Capture the cell that displays the provided text and extract its [X, Y] central coordinate. 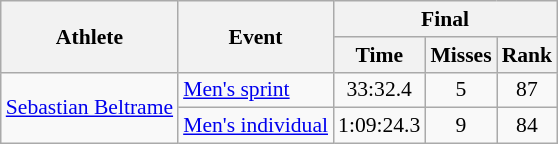
33:32.4 [379, 90]
5 [460, 90]
84 [528, 126]
Rank [528, 55]
Sebastian Beltrame [90, 108]
1:09:24.3 [379, 126]
Athlete [90, 36]
Event [256, 36]
Time [379, 55]
87 [528, 90]
Final [445, 19]
Men's individual [256, 126]
Men's sprint [256, 90]
9 [460, 126]
Misses [460, 55]
